Return the (x, y) coordinate for the center point of the cell that contains the specified text.  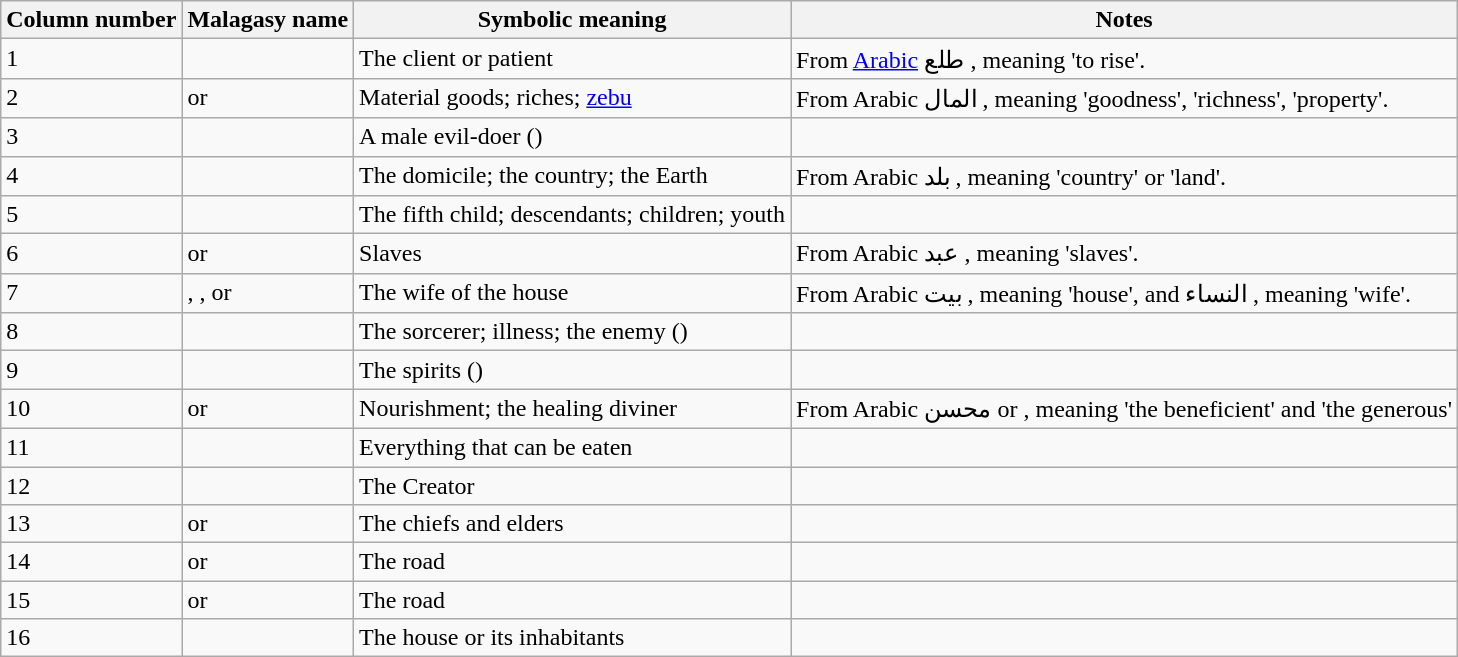
8 (92, 332)
From Arabic عبد , meaning 'slaves'. (1124, 254)
Slaves (572, 254)
From Arabic طلع , meaning 'to rise'. (1124, 59)
From Arabic بيت , meaning 'house', and النساء , meaning 'wife'. (1124, 293)
, , or (268, 293)
6 (92, 254)
The fifth child; descendants; children; youth (572, 215)
4 (92, 176)
3 (92, 137)
From Arabic بلد , meaning 'country' or 'land'. (1124, 176)
2 (92, 98)
Nourishment; the healing diviner (572, 409)
Malagasy name (268, 20)
15 (92, 600)
13 (92, 524)
10 (92, 409)
The wife of the house (572, 293)
9 (92, 370)
1 (92, 59)
Symbolic meaning (572, 20)
The client or patient (572, 59)
7 (92, 293)
The Creator (572, 485)
The spirits () (572, 370)
14 (92, 562)
11 (92, 447)
A male evil-doer () (572, 137)
The chiefs and elders (572, 524)
The domicile; the country; the Earth (572, 176)
12 (92, 485)
Column number (92, 20)
Notes (1124, 20)
From Arabic محسن or , meaning 'the beneficient' and 'the generous' (1124, 409)
From Arabic المال , meaning 'goodness', 'richness', 'property'. (1124, 98)
5 (92, 215)
Material goods; riches; zebu (572, 98)
Everything that can be eaten (572, 447)
16 (92, 638)
The house or its inhabitants (572, 638)
The sorcerer; illness; the enemy () (572, 332)
